Pinpoint the cell where the given text exists, returning its (X, Y) midpoint coordinate. 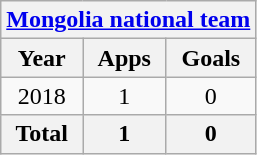
Total (42, 134)
Year (42, 58)
2018 (42, 96)
Mongolia national team (128, 20)
Goals (211, 58)
Apps (124, 58)
